Detect which cell encompasses the target text, then output its (X, Y) center coordinate. 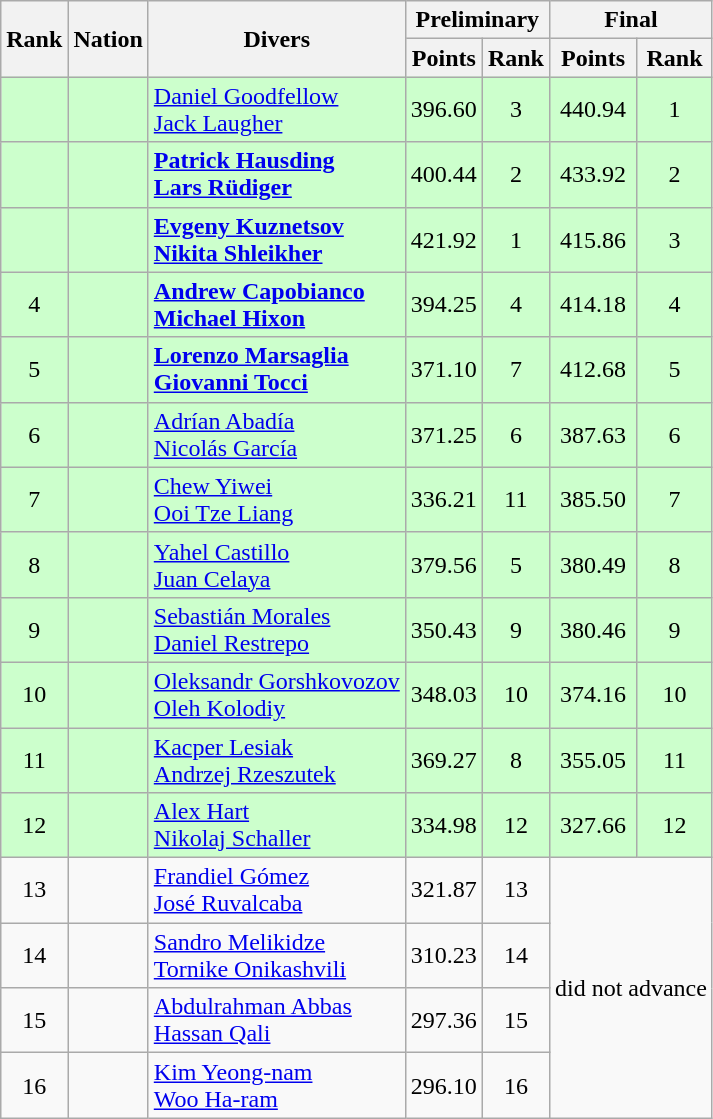
Yahel CastilloJuan Celaya (276, 564)
Nation (108, 39)
296.10 (444, 1086)
297.36 (444, 1020)
371.25 (444, 434)
Kim Yeong-namWoo Ha-ram (276, 1086)
396.60 (444, 110)
400.44 (444, 174)
Evgeny KuznetsovNikita Shleikher (276, 240)
Lorenzo MarsagliaGiovanni Tocci (276, 370)
387.63 (592, 434)
355.05 (592, 760)
440.94 (592, 110)
Chew YiweiOoi Tze Liang (276, 500)
415.86 (592, 240)
Preliminary (477, 20)
433.92 (592, 174)
321.87 (444, 890)
379.56 (444, 564)
Abdulrahman AbbasHassan Qali (276, 1020)
394.25 (444, 304)
Alex HartNikolaj Schaller (276, 826)
374.16 (592, 694)
380.46 (592, 630)
348.03 (444, 694)
Andrew CapobiancoMichael Hixon (276, 304)
327.66 (592, 826)
Adrían AbadíaNicolás García (276, 434)
421.92 (444, 240)
did not advance (630, 988)
369.27 (444, 760)
Oleksandr GorshkovozovOleh Kolodiy (276, 694)
385.50 (592, 500)
Final (630, 20)
Divers (276, 39)
336.21 (444, 500)
Sandro MelikidzeTornike Onikashvili (276, 956)
380.49 (592, 564)
Kacper LesiakAndrzej Rzeszutek (276, 760)
Daniel GoodfellowJack Laugher (276, 110)
Frandiel GómezJosé Ruvalcaba (276, 890)
350.43 (444, 630)
412.68 (592, 370)
310.23 (444, 956)
414.18 (592, 304)
Sebastián MoralesDaniel Restrepo (276, 630)
334.98 (444, 826)
371.10 (444, 370)
Patrick HausdingLars Rüdiger (276, 174)
